From the cell containing the given text, extract its center point as (x, y) coordinate. 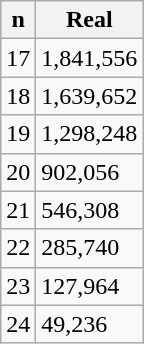
17 (18, 58)
Real (90, 20)
20 (18, 172)
1,841,556 (90, 58)
n (18, 20)
1,298,248 (90, 134)
18 (18, 96)
21 (18, 210)
546,308 (90, 210)
24 (18, 324)
23 (18, 286)
902,056 (90, 172)
127,964 (90, 286)
1,639,652 (90, 96)
49,236 (90, 324)
285,740 (90, 248)
22 (18, 248)
19 (18, 134)
